Locate the cell with the specified text and output its [X, Y] center coordinate. 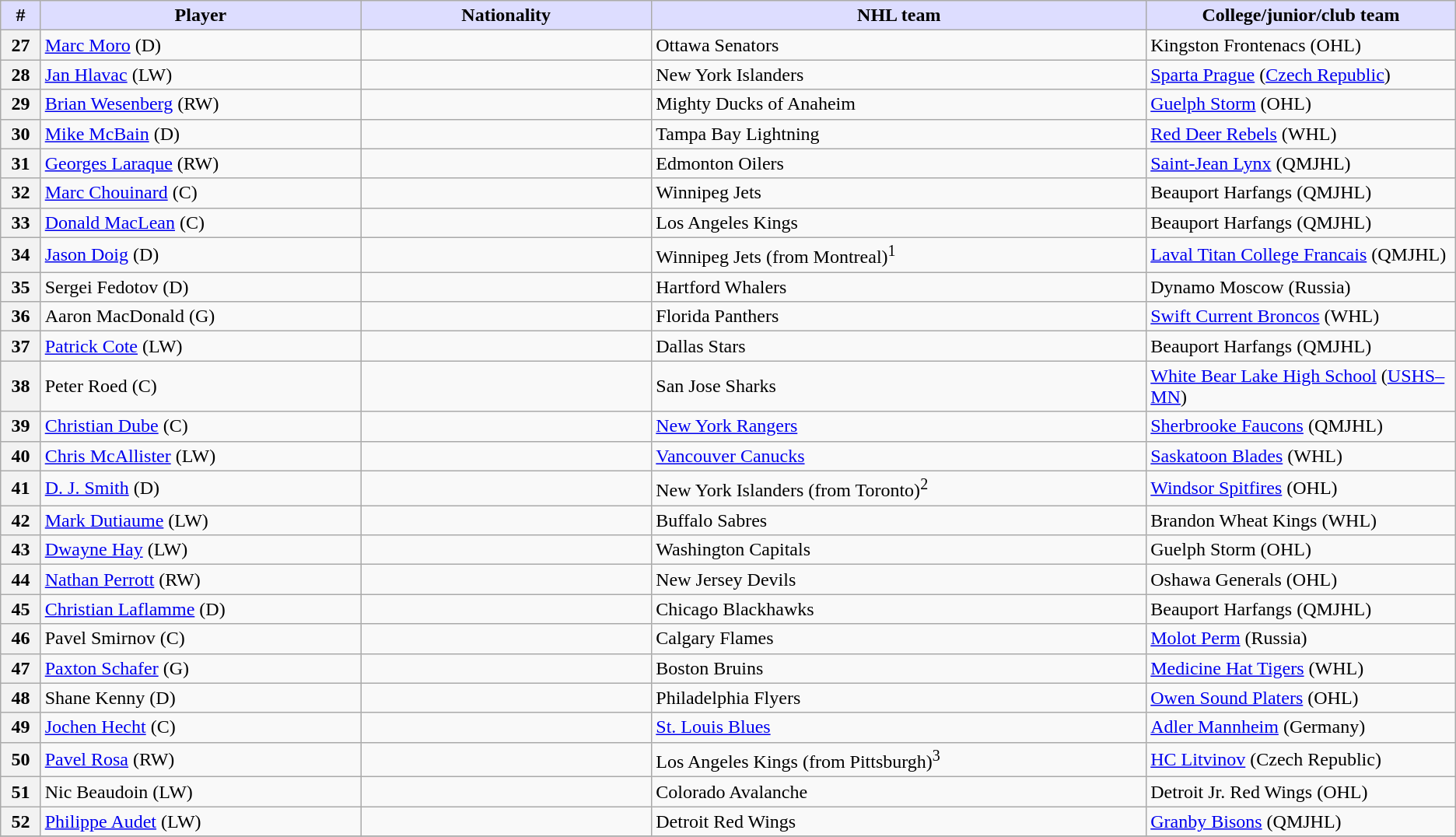
Nathan Perrott (RW) [201, 580]
40 [20, 456]
Dwayne Hay (LW) [201, 550]
Brandon Wheat Kings (WHL) [1301, 520]
Donald MacLean (C) [201, 222]
Kingston Frontenacs (OHL) [1301, 45]
Player [201, 16]
Florida Panthers [899, 317]
Philippe Audet (LW) [201, 821]
50 [20, 759]
Colorado Avalanche [899, 792]
Chris McAllister (LW) [201, 456]
Philadelphia Flyers [899, 698]
Marc Moro (D) [201, 45]
Sparta Prague (Czech Republic) [1301, 75]
Winnipeg Jets (from Montreal)1 [899, 255]
51 [20, 792]
Jason Doig (D) [201, 255]
Winnipeg Jets [899, 193]
Vancouver Canucks [899, 456]
Owen Sound Platers (OHL) [1301, 698]
33 [20, 222]
College/junior/club team [1301, 16]
Edmonton Oilers [899, 163]
Pavel Rosa (RW) [201, 759]
HC Litvinov (Czech Republic) [1301, 759]
43 [20, 550]
Pavel Smirnov (C) [201, 639]
Christian Dube (C) [201, 426]
Boston Bruins [899, 668]
Sherbrooke Faucons (QMJHL) [1301, 426]
Jan Hlavac (LW) [201, 75]
Detroit Red Wings [899, 821]
Dallas Stars [899, 346]
Nic Beaudoin (LW) [201, 792]
Peter Roed (C) [201, 386]
31 [20, 163]
Mighty Ducks of Anaheim [899, 104]
46 [20, 639]
Shane Kenny (D) [201, 698]
Brian Wesenberg (RW) [201, 104]
38 [20, 386]
27 [20, 45]
Oshawa Generals (OHL) [1301, 580]
47 [20, 668]
Saskatoon Blades (WHL) [1301, 456]
Red Deer Rebels (WHL) [1301, 134]
39 [20, 426]
30 [20, 134]
49 [20, 727]
Ottawa Senators [899, 45]
42 [20, 520]
Paxton Schafer (G) [201, 668]
Calgary Flames [899, 639]
32 [20, 193]
# [20, 16]
D. J. Smith (D) [201, 489]
Aaron MacDonald (G) [201, 317]
Sergei Fedotov (D) [201, 287]
Christian Laflamme (D) [201, 609]
Medicine Hat Tigers (WHL) [1301, 668]
Detroit Jr. Red Wings (OHL) [1301, 792]
St. Louis Blues [899, 727]
New York Rangers [899, 426]
Patrick Cote (LW) [201, 346]
Windsor Spitfires (OHL) [1301, 489]
New York Islanders [899, 75]
37 [20, 346]
Dynamo Moscow (Russia) [1301, 287]
Tampa Bay Lightning [899, 134]
45 [20, 609]
Saint-Jean Lynx (QMJHL) [1301, 163]
34 [20, 255]
Georges Laraque (RW) [201, 163]
Los Angeles Kings [899, 222]
Nationality [506, 16]
41 [20, 489]
44 [20, 580]
Swift Current Broncos (WHL) [1301, 317]
San Jose Sharks [899, 386]
New Jersey Devils [899, 580]
48 [20, 698]
White Bear Lake High School (USHS–MN) [1301, 386]
52 [20, 821]
Hartford Whalers [899, 287]
28 [20, 75]
Los Angeles Kings (from Pittsburgh)3 [899, 759]
Marc Chouinard (C) [201, 193]
Laval Titan College Francais (QMJHL) [1301, 255]
Buffalo Sabres [899, 520]
Chicago Blackhawks [899, 609]
New York Islanders (from Toronto)2 [899, 489]
Washington Capitals [899, 550]
Mike McBain (D) [201, 134]
Adler Mannheim (Germany) [1301, 727]
36 [20, 317]
NHL team [899, 16]
35 [20, 287]
29 [20, 104]
Mark Dutiaume (LW) [201, 520]
Molot Perm (Russia) [1301, 639]
Jochen Hecht (C) [201, 727]
Granby Bisons (QMJHL) [1301, 821]
